Determine the (X, Y) coordinate at the center of the cell enclosing the given text.  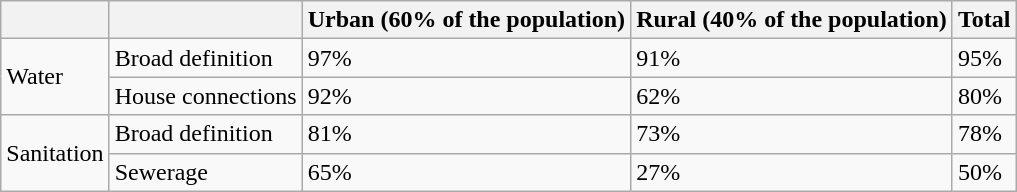
Water (55, 77)
Sewerage (206, 172)
73% (792, 134)
65% (466, 172)
Rural (40% of the population) (792, 20)
Sanitation (55, 153)
81% (466, 134)
91% (792, 58)
Total (984, 20)
80% (984, 96)
House connections (206, 96)
50% (984, 172)
27% (792, 172)
Urban (60% of the population) (466, 20)
92% (466, 96)
78% (984, 134)
97% (466, 58)
62% (792, 96)
95% (984, 58)
